Determine the (x, y) coordinate at the center of the cell enclosing the given text.  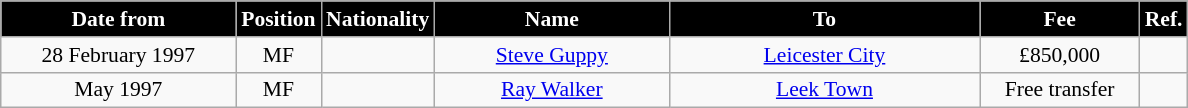
To (824, 19)
Ray Walker (552, 90)
Nationality (378, 19)
Steve Guppy (552, 55)
Name (552, 19)
Free transfer (1060, 90)
£850,000 (1060, 55)
Leek Town (824, 90)
Leicester City (824, 55)
Ref. (1164, 19)
Fee (1060, 19)
28 February 1997 (118, 55)
Position (278, 19)
May 1997 (118, 90)
Date from (118, 19)
